Locate the cell with the specified text and output its [x, y] center coordinate. 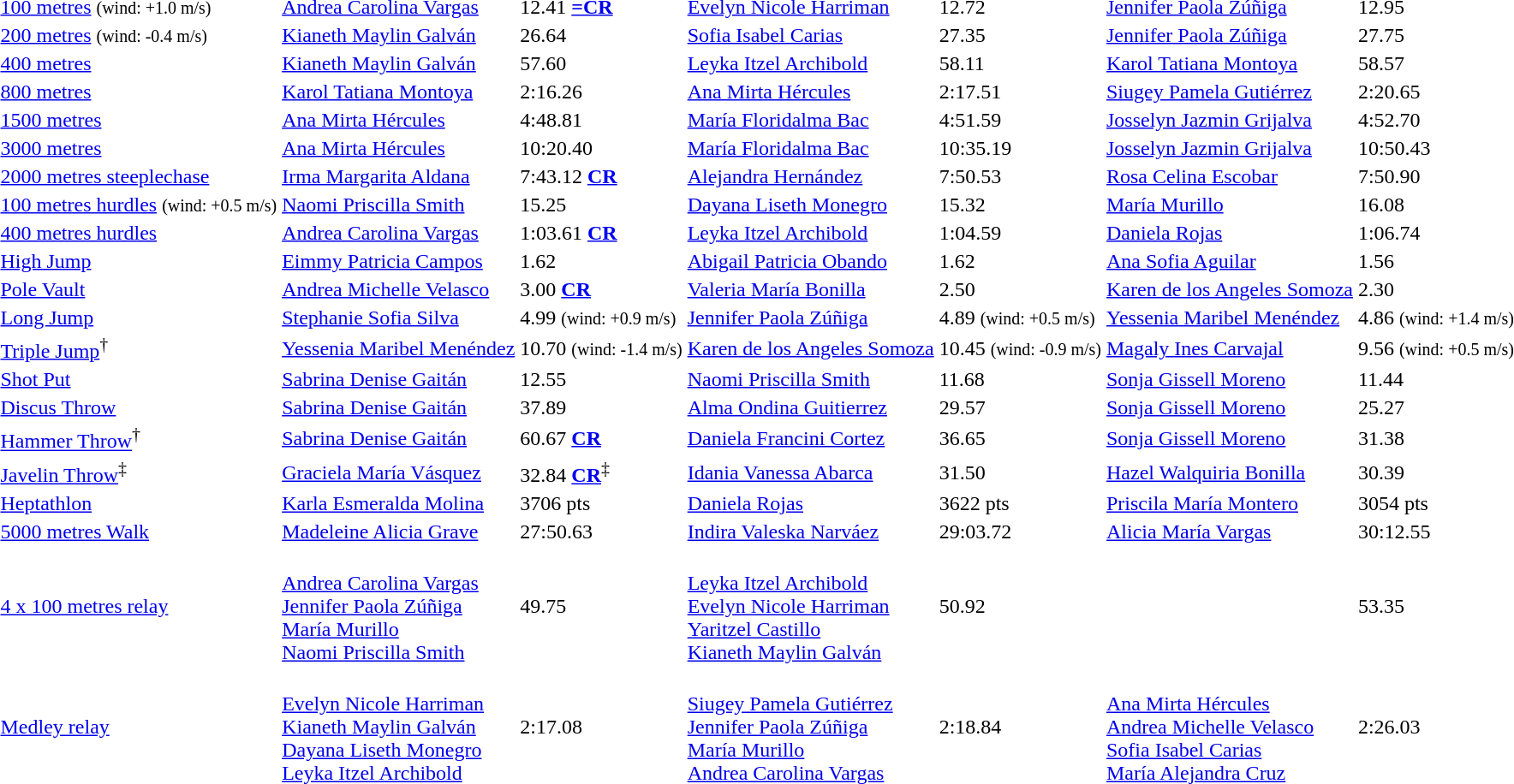
58.11 [1020, 63]
32.84 CR‡ [601, 472]
Alejandra Hernández [810, 176]
Siugey Pamela Gutiérrez [1230, 92]
60.67 CR [601, 438]
Sofia Isabel Carias [810, 35]
Andrea Carolina Vargas [399, 233]
12.55 [601, 379]
31.50 [1020, 472]
4:51.59 [1020, 120]
Magaly Ines Carvajal [1230, 348]
37.89 [601, 407]
27.35 [1020, 35]
Madeleine Alicia Grave [399, 532]
Idania Vanessa Abarca [810, 472]
49.75 [601, 606]
Daniela Francini Cortez [810, 438]
Ana Sofia Aguilar [1230, 261]
Dayana Liseth Monegro [810, 205]
3.00 CR [601, 289]
4.99 (wind: +0.9 m/s) [601, 318]
Leyka Itzel ArchiboldEvelyn Nicole HarrimanYaritzel CastilloKianeth Maylin Galván [810, 606]
Priscila María Montero [1230, 503]
Andrea Michelle Velasco [399, 289]
11.68 [1020, 379]
2:16.26 [601, 92]
1:03.61 CR [601, 233]
Graciela María Vásquez [399, 472]
Stephanie Sofia Silva [399, 318]
Eimmy Patricia Campos [399, 261]
7:50.53 [1020, 176]
15.32 [1020, 205]
Abigail Patricia Obando [810, 261]
10.70 (wind: -1.4 m/s) [601, 348]
10:20.40 [601, 148]
57.60 [601, 63]
29:03.72 [1020, 532]
Irma Margarita Aldana [399, 176]
Valeria María Bonilla [810, 289]
3706 pts [601, 503]
Andrea Carolina VargasJennifer Paola ZúñigaMaría MurilloNaomi Priscilla Smith [399, 606]
4:48.81 [601, 120]
26.64 [601, 35]
10.45 (wind: -0.9 m/s) [1020, 348]
15.25 [601, 205]
Indira Valeska Narváez [810, 532]
3622 pts [1020, 503]
Karla Esmeralda Molina [399, 503]
10:35.19 [1020, 148]
Alicia María Vargas [1230, 532]
36.65 [1020, 438]
29.57 [1020, 407]
7:43.12 CR [601, 176]
27:50.63 [601, 532]
María Murillo [1230, 205]
Rosa Celina Escobar [1230, 176]
Hazel Walquiria Bonilla [1230, 472]
Alma Ondina Guitierrez [810, 407]
4.89 (wind: +0.5 m/s) [1020, 318]
1:04.59 [1020, 233]
2:17.51 [1020, 92]
2.50 [1020, 289]
50.92 [1020, 606]
